Determine the (x, y) coordinate at the center of the cell enclosing the given text.  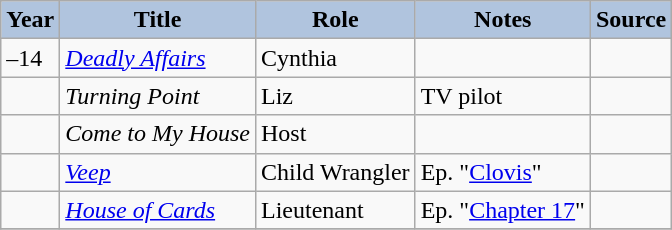
Deadly Affairs (158, 58)
Ep. "Chapter 17" (502, 210)
TV pilot (502, 96)
Liz (335, 96)
Notes (502, 20)
Cynthia (335, 58)
Come to My House (158, 134)
Role (335, 20)
Ep. "Clovis" (502, 172)
Year (30, 20)
Veep (158, 172)
Host (335, 134)
–14 (30, 58)
Source (630, 20)
Title (158, 20)
Turning Point (158, 96)
Child Wrangler (335, 172)
House of Cards (158, 210)
Lieutenant (335, 210)
